Determine the [x, y] coordinate at the center of the cell enclosing the given text.  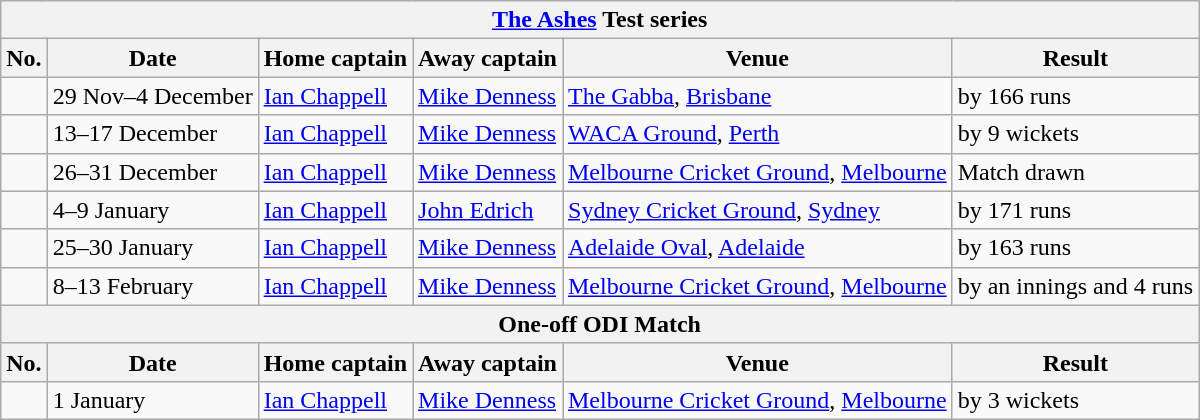
Adelaide Oval, Adelaide [757, 248]
WACA Ground, Perth [757, 134]
1 January [152, 400]
4–9 January [152, 210]
The Gabba, Brisbane [757, 96]
13–17 December [152, 134]
Match drawn [1075, 172]
One-off ODI Match [600, 324]
by 166 runs [1075, 96]
by an innings and 4 runs [1075, 286]
by 171 runs [1075, 210]
John Edrich [488, 210]
by 9 wickets [1075, 134]
by 3 wickets [1075, 400]
The Ashes Test series [600, 20]
29 Nov–4 December [152, 96]
26–31 December [152, 172]
8–13 February [152, 286]
by 163 runs [1075, 248]
25–30 January [152, 248]
Sydney Cricket Ground, Sydney [757, 210]
